Output the [X, Y] coordinate of the center of the cell containing the given text.  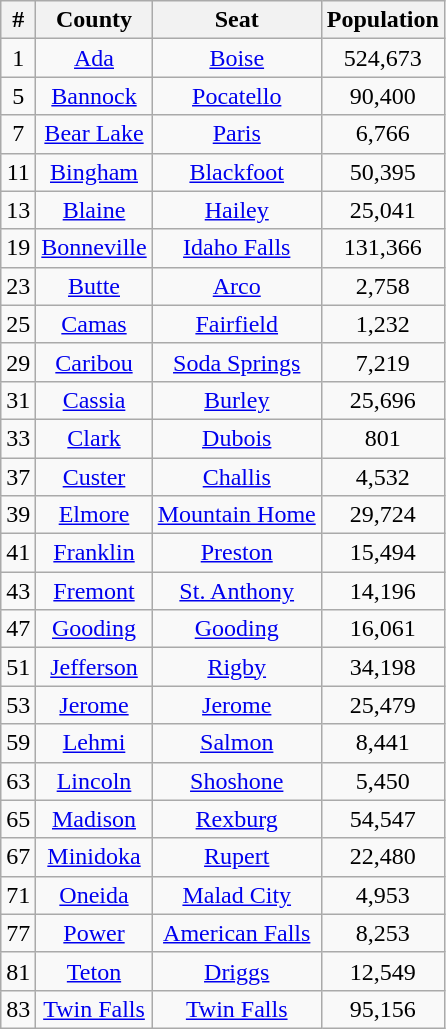
Boise [236, 58]
Population [382, 20]
Rexburg [236, 819]
Teton [94, 971]
801 [382, 438]
Dubois [236, 438]
Idaho Falls [236, 248]
Custer [94, 477]
Burley [236, 400]
81 [18, 971]
Bannock [94, 96]
Shoshone [236, 781]
Challis [236, 477]
83 [18, 1009]
90,400 [382, 96]
6,766 [382, 134]
34,198 [382, 667]
Hailey [236, 210]
23 [18, 286]
Pocatello [236, 96]
Ada [94, 58]
Fremont [94, 591]
524,673 [382, 58]
53 [18, 705]
8,253 [382, 933]
25,696 [382, 400]
Franklin [94, 553]
Butte [94, 286]
Malad City [236, 895]
71 [18, 895]
County [94, 20]
Clark [94, 438]
7,219 [382, 362]
Driggs [236, 971]
43 [18, 591]
Bear Lake [94, 134]
47 [18, 629]
Rigby [236, 667]
Bingham [94, 172]
11 [18, 172]
Soda Springs [236, 362]
77 [18, 933]
5,450 [382, 781]
51 [18, 667]
31 [18, 400]
Seat [236, 20]
33 [18, 438]
Lincoln [94, 781]
39 [18, 515]
Paris [236, 134]
25,479 [382, 705]
37 [18, 477]
59 [18, 743]
95,156 [382, 1009]
4,953 [382, 895]
Preston [236, 553]
American Falls [236, 933]
1,232 [382, 324]
4,532 [382, 477]
Cassia [94, 400]
8,441 [382, 743]
29 [18, 362]
Mountain Home [236, 515]
Power [94, 933]
65 [18, 819]
Blackfoot [236, 172]
Camas [94, 324]
25 [18, 324]
Lehmi [94, 743]
Oneida [94, 895]
Elmore [94, 515]
Rupert [236, 857]
13 [18, 210]
131,366 [382, 248]
Fairfield [236, 324]
67 [18, 857]
5 [18, 96]
22,480 [382, 857]
Arco [236, 286]
12,549 [382, 971]
Minidoka [94, 857]
Salmon [236, 743]
1 [18, 58]
Madison [94, 819]
Jefferson [94, 667]
2,758 [382, 286]
54,547 [382, 819]
25,041 [382, 210]
Blaine [94, 210]
15,494 [382, 553]
# [18, 20]
29,724 [382, 515]
16,061 [382, 629]
7 [18, 134]
41 [18, 553]
14,196 [382, 591]
63 [18, 781]
50,395 [382, 172]
Bonneville [94, 248]
St. Anthony [236, 591]
19 [18, 248]
Caribou [94, 362]
